Return [X, Y] of the center of cell containing provided text 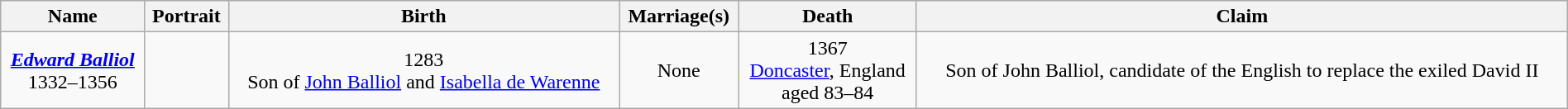
1283 Son of John Balliol and Isabella de Warenne [423, 70]
None [678, 70]
1367Doncaster, Englandaged 83–84 [827, 70]
Death [827, 17]
Birth [423, 17]
Son of John Balliol, candidate of the English to replace the exiled David II [1242, 70]
Claim [1242, 17]
Portrait [187, 17]
Marriage(s) [678, 17]
Edward Balliol1332–1356 [73, 70]
Name [73, 17]
